Search for the cell housing the specified text and yield its (x, y) center coordinate. 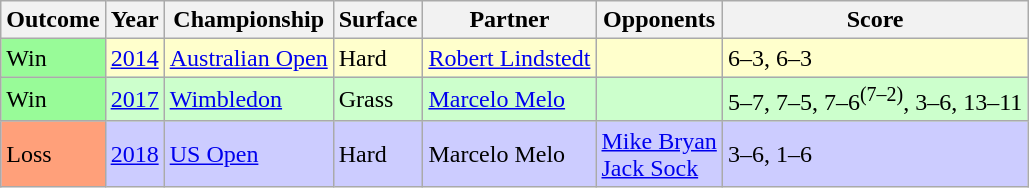
2017 (134, 100)
6–3, 6–3 (874, 58)
Wimbledon (248, 100)
US Open (248, 154)
Australian Open (248, 58)
5–7, 7–5, 7–6(7–2), 3–6, 13–11 (874, 100)
Championship (248, 20)
2018 (134, 154)
Year (134, 20)
Loss (53, 154)
Grass (378, 100)
Surface (378, 20)
Opponents (659, 20)
3–6, 1–6 (874, 154)
Robert Lindstedt (510, 58)
Score (874, 20)
2014 (134, 58)
Partner (510, 20)
Outcome (53, 20)
Mike Bryan Jack Sock (659, 154)
